Locate the cell with the specified text and output its [x, y] center coordinate. 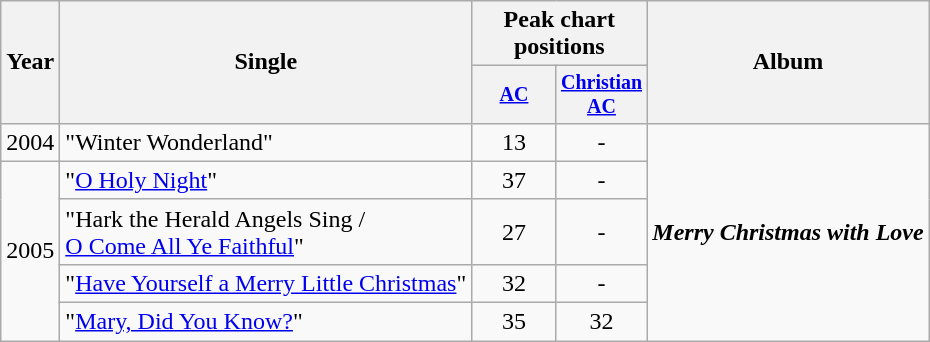
Merry Christmas with Love [788, 232]
37 [514, 180]
Peak chart positions [560, 34]
"O Holy Night" [266, 180]
Christian AC [602, 94]
Album [788, 62]
"Winter Wonderland" [266, 142]
27 [514, 232]
"Mary, Did You Know?" [266, 322]
Single [266, 62]
"Hark the Herald Angels Sing / O Come All Ye Faithful" [266, 232]
13 [514, 142]
2005 [30, 250]
2004 [30, 142]
Year [30, 62]
"Have Yourself a Merry Little Christmas" [266, 283]
35 [514, 322]
AC [514, 94]
